Determine the (X, Y) coordinate at the center of the cell enclosing the given text.  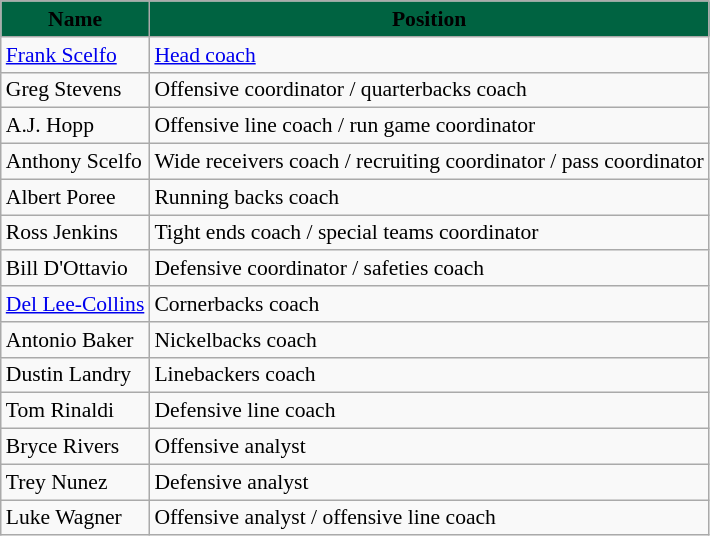
Nickelbacks coach (428, 340)
Offensive line coach / run game coordinator (428, 126)
Tom Rinaldi (76, 411)
Bill D'Ottavio (76, 269)
Offensive analyst / offensive line coach (428, 518)
Albert Poree (76, 197)
Name (76, 19)
Bryce Rivers (76, 447)
Luke Wagner (76, 518)
Tight ends coach / special teams coordinator (428, 233)
Trey Nunez (76, 482)
Defensive coordinator / safeties coach (428, 269)
Head coach (428, 55)
Defensive analyst (428, 482)
Running backs coach (428, 197)
Del Lee-Collins (76, 304)
Cornerbacks coach (428, 304)
Greg Stevens (76, 90)
Linebackers coach (428, 375)
Position (428, 19)
Antonio Baker (76, 340)
Offensive coordinator / quarterbacks coach (428, 90)
Anthony Scelfo (76, 162)
Frank Scelfo (76, 55)
Offensive analyst (428, 447)
Defensive line coach (428, 411)
Dustin Landry (76, 375)
Ross Jenkins (76, 233)
Wide receivers coach / recruiting coordinator / pass coordinator (428, 162)
A.J. Hopp (76, 126)
